Output the (X, Y) coordinate of the center of the cell containing the given text.  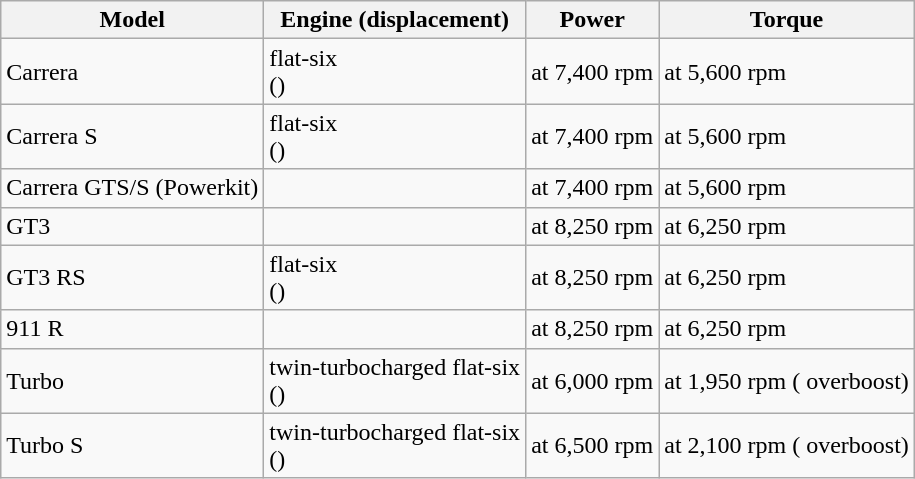
Turbo S (132, 446)
Carrera (132, 72)
Carrera GTS/S (Powerkit) (132, 188)
Model (132, 20)
at 6,500 rpm (592, 446)
Power (592, 20)
GT3 (132, 226)
Turbo (132, 380)
at 1,950 rpm ( overboost) (787, 380)
Torque (787, 20)
at 2,100 rpm ( overboost) (787, 446)
Carrera S (132, 136)
Engine (displacement) (395, 20)
911 R (132, 329)
at 6,000 rpm (592, 380)
GT3 RS (132, 278)
